Detect which cell encompasses the target text, then output its [X, Y] center coordinate. 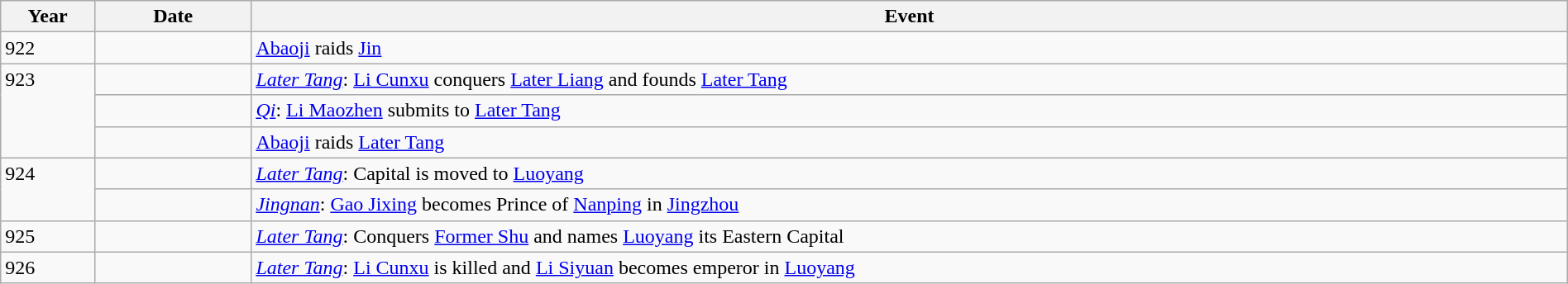
Later Tang: Li Cunxu is killed and Li Siyuan becomes emperor in Luoyang [910, 267]
Event [910, 17]
922 [48, 48]
Jingnan: Gao Jixing becomes Prince of Nanping in Jingzhou [910, 205]
Later Tang: Conquers Former Shu and names Luoyang its Eastern Capital [910, 236]
Abaoji raids Jin [910, 48]
Later Tang: Li Cunxu conquers Later Liang and founds Later Tang [910, 79]
925 [48, 236]
923 [48, 111]
Abaoji raids Later Tang [910, 142]
926 [48, 267]
Year [48, 17]
Later Tang: Capital is moved to Luoyang [910, 173]
924 [48, 189]
Date [172, 17]
Qi: Li Maozhen submits to Later Tang [910, 111]
